Extract the [x, y] coordinate from the center of the cell holding the provided text.  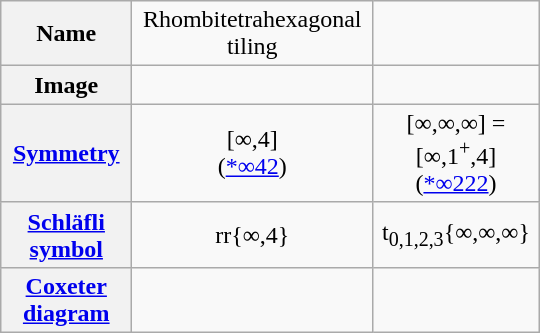
Rhombitetrahexagonal tiling [252, 34]
Coxeter diagram [66, 300]
Schläfli symbol [66, 234]
[∞,4](*∞42) [252, 154]
Image [66, 85]
t0,1,2,3{∞,∞,∞} [456, 234]
[∞,∞,∞] = [∞,1+,4](*∞222) [456, 154]
Name [66, 34]
rr{∞,4} [252, 234]
Symmetry [66, 154]
